Pinpoint the cell where the given text exists, returning its (X, Y) midpoint coordinate. 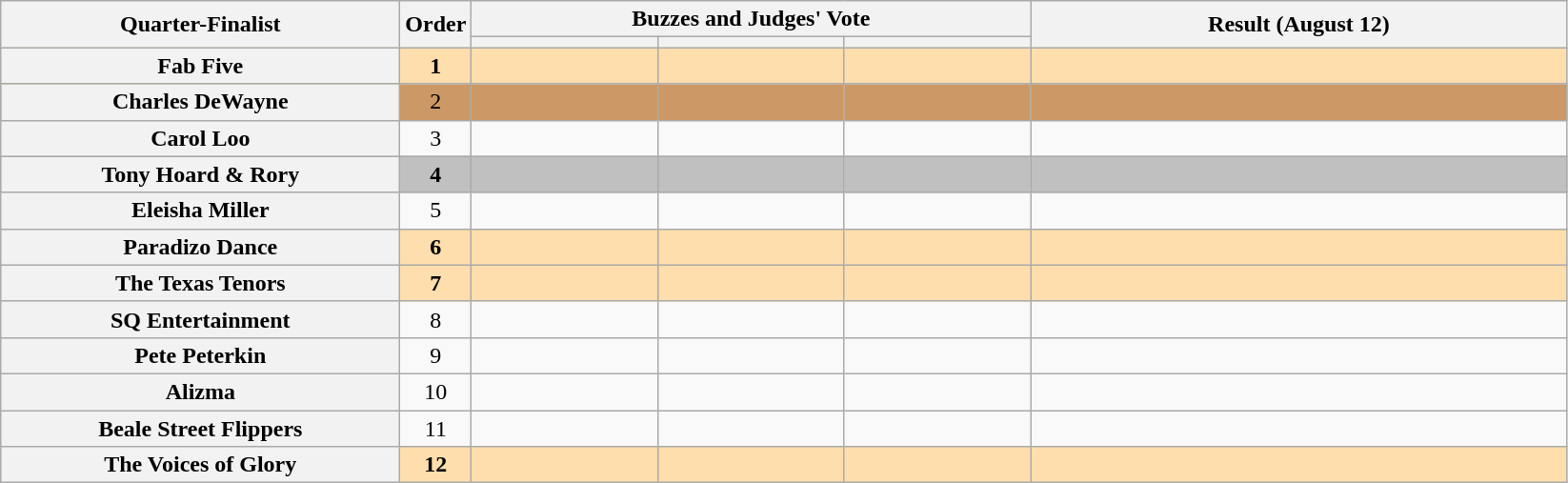
8 (436, 319)
Beale Street Flippers (200, 428)
Result (August 12) (1299, 25)
Tony Hoard & Rory (200, 174)
3 (436, 138)
Pete Peterkin (200, 355)
4 (436, 174)
Fab Five (200, 66)
SQ Entertainment (200, 319)
12 (436, 465)
11 (436, 428)
9 (436, 355)
10 (436, 392)
Buzzes and Judges' Vote (751, 19)
The Texas Tenors (200, 283)
Alizma (200, 392)
Carol Loo (200, 138)
7 (436, 283)
Eleisha Miller (200, 211)
Order (436, 25)
6 (436, 247)
Quarter-Finalist (200, 25)
The Voices of Glory (200, 465)
5 (436, 211)
Charles DeWayne (200, 102)
2 (436, 102)
1 (436, 66)
Paradizo Dance (200, 247)
